Search for the cell housing the specified text and yield its [x, y] center coordinate. 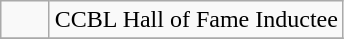
CCBL Hall of Fame Inductee [196, 20]
